Return (X, Y) of the center of cell containing provided text 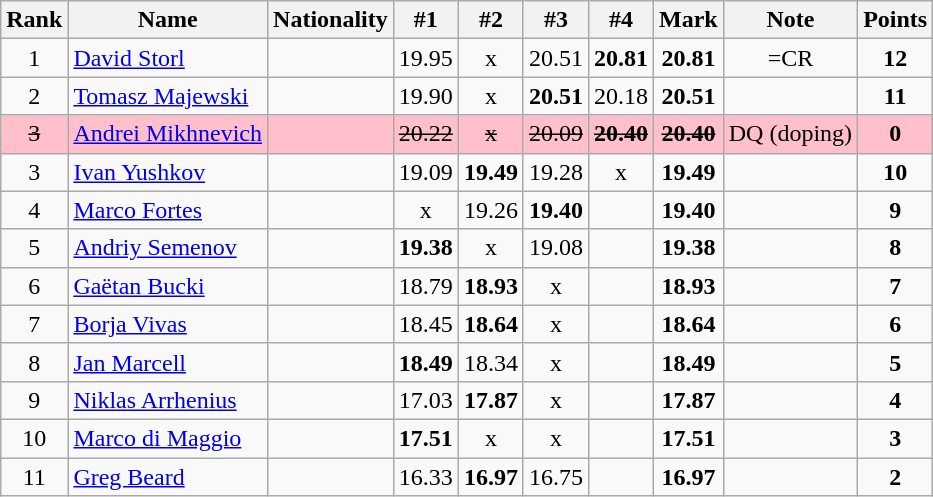
19.28 (556, 172)
20.18 (620, 96)
17.03 (426, 400)
18.79 (426, 286)
Nationality (331, 20)
#3 (556, 20)
Points (896, 20)
16.75 (556, 477)
Tomasz Majewski (168, 96)
Niklas Arrhenius (168, 400)
=CR (790, 58)
Name (168, 20)
19.90 (426, 96)
Andrei Mikhnevich (168, 134)
18.34 (490, 362)
Marco Fortes (168, 210)
#2 (490, 20)
19.08 (556, 248)
19.95 (426, 58)
19.26 (490, 210)
Jan Marcell (168, 362)
Note (790, 20)
Greg Beard (168, 477)
#1 (426, 20)
#4 (620, 20)
Rank (34, 20)
Gaëtan Bucki (168, 286)
Marco di Maggio (168, 438)
Borja Vivas (168, 324)
16.33 (426, 477)
David Storl (168, 58)
20.22 (426, 134)
DQ (doping) (790, 134)
20.09 (556, 134)
19.09 (426, 172)
18.45 (426, 324)
0 (896, 134)
Ivan Yushkov (168, 172)
Andriy Semenov (168, 248)
1 (34, 58)
Mark (689, 20)
12 (896, 58)
